Capture the cell that displays the provided text and extract its [X, Y] central coordinate. 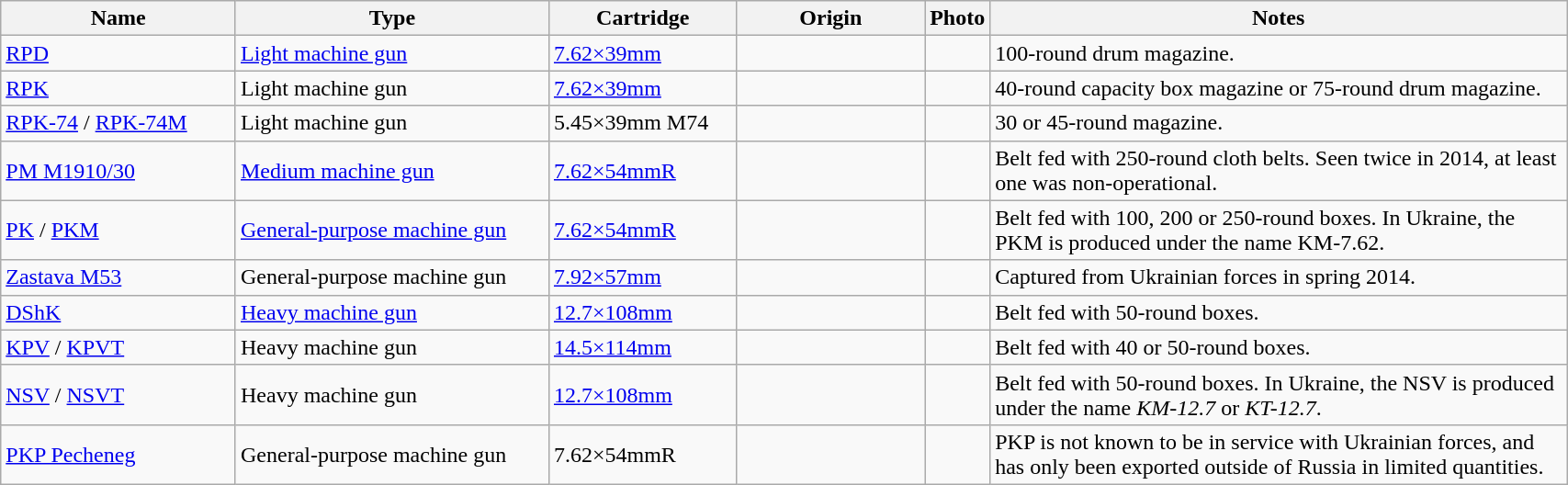
PM M1910/30 [118, 171]
Medium machine gun [391, 171]
NSV / NSVT [118, 395]
RPK [118, 88]
RPD [118, 53]
Belt fed with 250-round cloth belts. Seen twice in 2014, at least one was non-operational. [1279, 171]
Origin [830, 18]
Cartridge [643, 18]
Captured from Ukrainian forces in spring 2014. [1279, 277]
Belt fed with 50-round boxes. In Ukraine, the NSV is produced under the name KM-12.7 or KT-12.7. [1279, 395]
Belt fed with 100, 200 or 250-round boxes. In Ukraine, the PKM is produced under the name KM-7.62. [1279, 230]
100-round drum magazine. [1279, 53]
Photo [957, 18]
Belt fed with 50-round boxes. [1279, 312]
Notes [1279, 18]
Zastava M53 [118, 277]
Name [118, 18]
PKP is not known to be in service with Ukrainian forces, and has only been exported outside of Russia in limited quantities. [1279, 454]
Belt fed with 40 or 50-round boxes. [1279, 347]
KPV / KPVT [118, 347]
PKP Pecheneg [118, 454]
7.92×57mm [643, 277]
5.45×39mm M74 [643, 123]
PK / PKM [118, 230]
RPK-74 / RPK-74M [118, 123]
14.5×114mm [643, 347]
30 or 45-round magazine. [1279, 123]
Type [391, 18]
40-round capacity box magazine or 75-round drum magazine. [1279, 88]
DShK [118, 312]
